Identify which cell holds the provided text, then report its (X, Y) central coordinate. 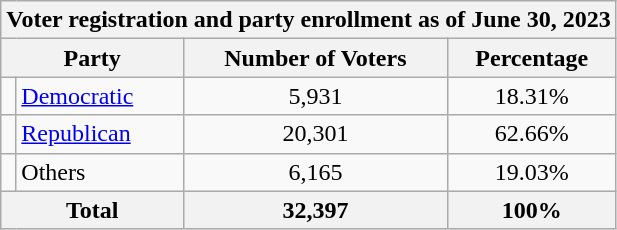
19.03% (532, 172)
Percentage (532, 58)
18.31% (532, 96)
62.66% (532, 134)
Democratic (100, 96)
6,165 (316, 172)
20,301 (316, 134)
Number of Voters (316, 58)
Others (100, 172)
Party (92, 58)
Total (92, 210)
5,931 (316, 96)
Republican (100, 134)
32,397 (316, 210)
100% (532, 210)
Voter registration and party enrollment as of June 30, 2023 (308, 20)
